Locate the cell with the specified text and output its (x, y) center coordinate. 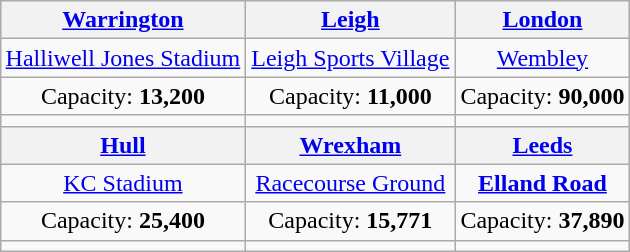
Hull (123, 145)
Leigh Sports Village (350, 58)
Warrington (123, 20)
Elland Road (542, 183)
Capacity: 90,000 (542, 96)
Halliwell Jones Stadium (123, 58)
Capacity: 37,890 (542, 221)
Racecourse Ground (350, 183)
Capacity: 25,400 (123, 221)
Capacity: 11,000 (350, 96)
Wrexham (350, 145)
Leigh (350, 20)
Capacity: 15,771 (350, 221)
Leeds (542, 145)
KC Stadium (123, 183)
Wembley (542, 58)
London (542, 20)
Capacity: 13,200 (123, 96)
